Find where the given text appears and provide that cell's center as (x, y) coordinate. 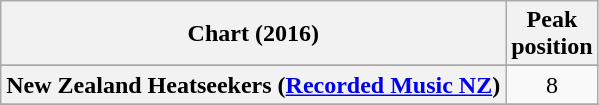
New Zealand Heatseekers (Recorded Music NZ) (254, 85)
Peak position (552, 34)
8 (552, 85)
Chart (2016) (254, 34)
